Capture the cell that displays the provided text and extract its [X, Y] central coordinate. 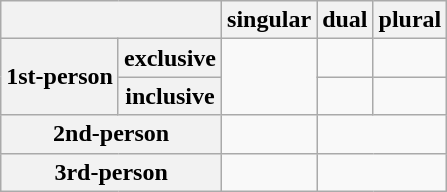
1st-person [60, 77]
singular [270, 20]
exclusive [170, 58]
inclusive [170, 96]
dual [345, 20]
2nd-person [112, 134]
plural [410, 20]
3rd-person [112, 172]
